Find where the given text appears and provide that cell's center as [x, y] coordinate. 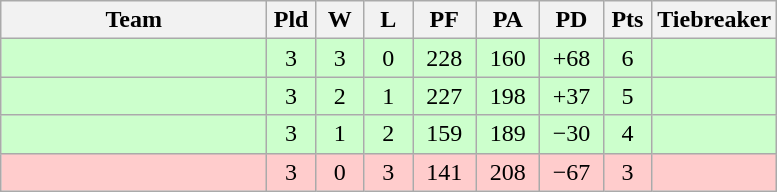
−67 [572, 172]
W [340, 20]
6 [628, 58]
227 [444, 96]
Pts [628, 20]
PF [444, 20]
189 [508, 134]
+68 [572, 58]
Pld [292, 20]
PA [508, 20]
Tiebreaker [714, 20]
+37 [572, 96]
160 [508, 58]
4 [628, 134]
198 [508, 96]
141 [444, 172]
208 [508, 172]
L [388, 20]
Team [134, 20]
228 [444, 58]
−30 [572, 134]
PD [572, 20]
5 [628, 96]
159 [444, 134]
